Locate the cell with the specified text and output its (x, y) center coordinate. 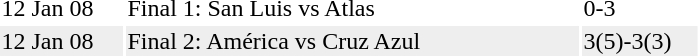
3(5)-3(3) (640, 41)
12 Jan 08 (62, 41)
Final 2: América vs Cruz Azul (352, 41)
